Return the (x, y) coordinate for the center point of the cell that contains the specified text.  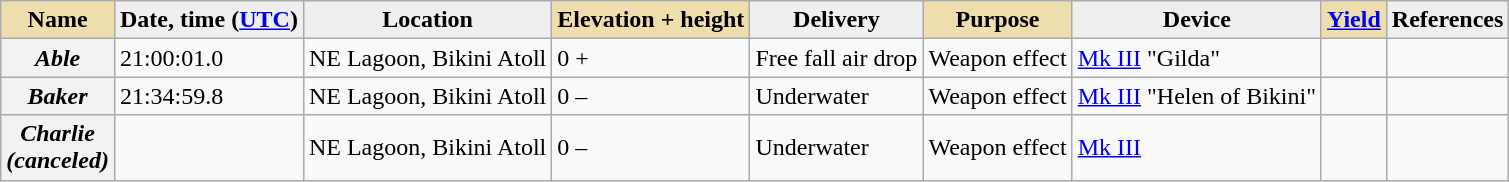
Delivery (836, 20)
Elevation + height (651, 20)
Location (427, 20)
Charlie(canceled) (58, 148)
Yield (1354, 20)
Device (1196, 20)
Mk III "Helen of Bikini" (1196, 96)
Mk III (1196, 148)
References (1448, 20)
Mk III "Gilda" (1196, 58)
Purpose (998, 20)
Date, time (UTC) (208, 20)
21:00:01.0 (208, 58)
Able (58, 58)
Baker (58, 96)
0 + (651, 58)
Free fall air drop (836, 58)
Name (58, 20)
21:34:59.8 (208, 96)
